Provide the (X, Y) coordinate of the cell's center where the given text is located.  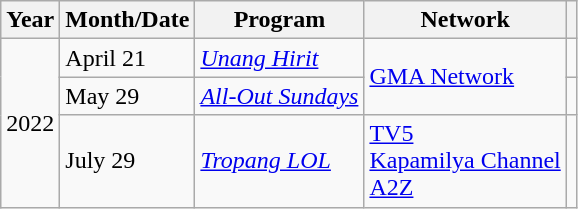
Month/Date (128, 20)
Year (30, 20)
Tropang LOL (280, 161)
All-Out Sundays (280, 96)
April 21 (128, 58)
Program (280, 20)
Network (465, 20)
TV5 Kapamilya Channel A2Z (465, 161)
GMA Network (465, 77)
July 29 (128, 161)
2022 (30, 123)
May 29 (128, 96)
Unang Hirit (280, 58)
